Output the [x, y] coordinate of the center of the cell containing the given text.  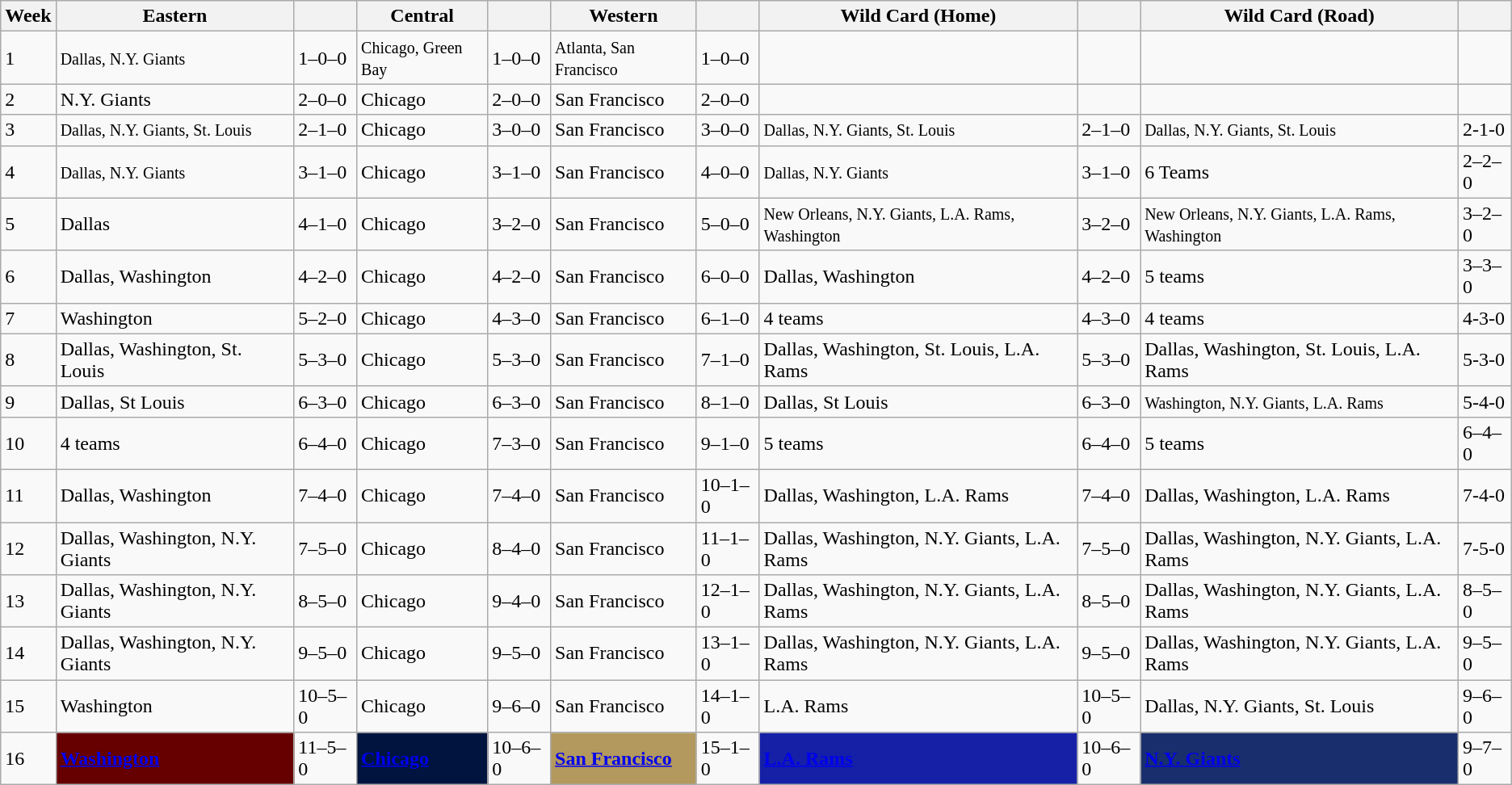
7–1–0 [728, 360]
Western [624, 16]
8–4–0 [519, 548]
Atlanta, San Francisco [624, 58]
16 [28, 759]
9–4–0 [519, 601]
15 [28, 706]
11–1–0 [728, 548]
5 [28, 225]
2-1-0 [1485, 130]
9–1–0 [728, 443]
Wild Card (Home) [918, 16]
9–7–0 [1485, 759]
13–1–0 [728, 654]
6–0–0 [728, 276]
13 [28, 601]
6–1–0 [728, 318]
Week [28, 16]
3–3–0 [1485, 276]
5–0–0 [728, 225]
Eastern [174, 16]
9 [28, 401]
4-3-0 [1485, 318]
Chicago, Green Bay [422, 58]
7-4-0 [1485, 496]
Wild Card (Road) [1300, 16]
4–1–0 [325, 225]
5-4-0 [1485, 401]
11 [28, 496]
12 [28, 548]
7 [28, 318]
Dallas [174, 225]
Washington, N.Y. Giants, L.A. Rams [1300, 401]
3 [28, 130]
4–0–0 [728, 171]
15–1–0 [728, 759]
7-5-0 [1485, 548]
6 Teams [1300, 171]
5-3-0 [1485, 360]
11–5–0 [325, 759]
Dallas, Washington, St. Louis [174, 360]
7–3–0 [519, 443]
14 [28, 654]
8–1–0 [728, 401]
14–1–0 [728, 706]
10–1–0 [728, 496]
5–2–0 [325, 318]
8 [28, 360]
2–2–0 [1485, 171]
6 [28, 276]
4 [28, 171]
10 [28, 443]
Central [422, 16]
1 [28, 58]
2 [28, 99]
12–1–0 [728, 601]
